Pinpoint the cell where the given text exists, returning its [X, Y] midpoint coordinate. 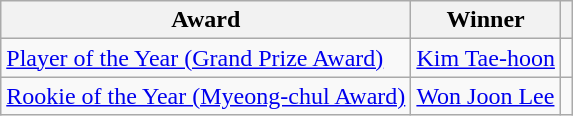
Kim Tae-hoon [486, 58]
Rookie of the Year (Myeong-chul Award) [206, 96]
Winner [486, 20]
Award [206, 20]
Player of the Year (Grand Prize Award) [206, 58]
Won Joon Lee [486, 96]
